Identify which cell holds the provided text, then report its [x, y] central coordinate. 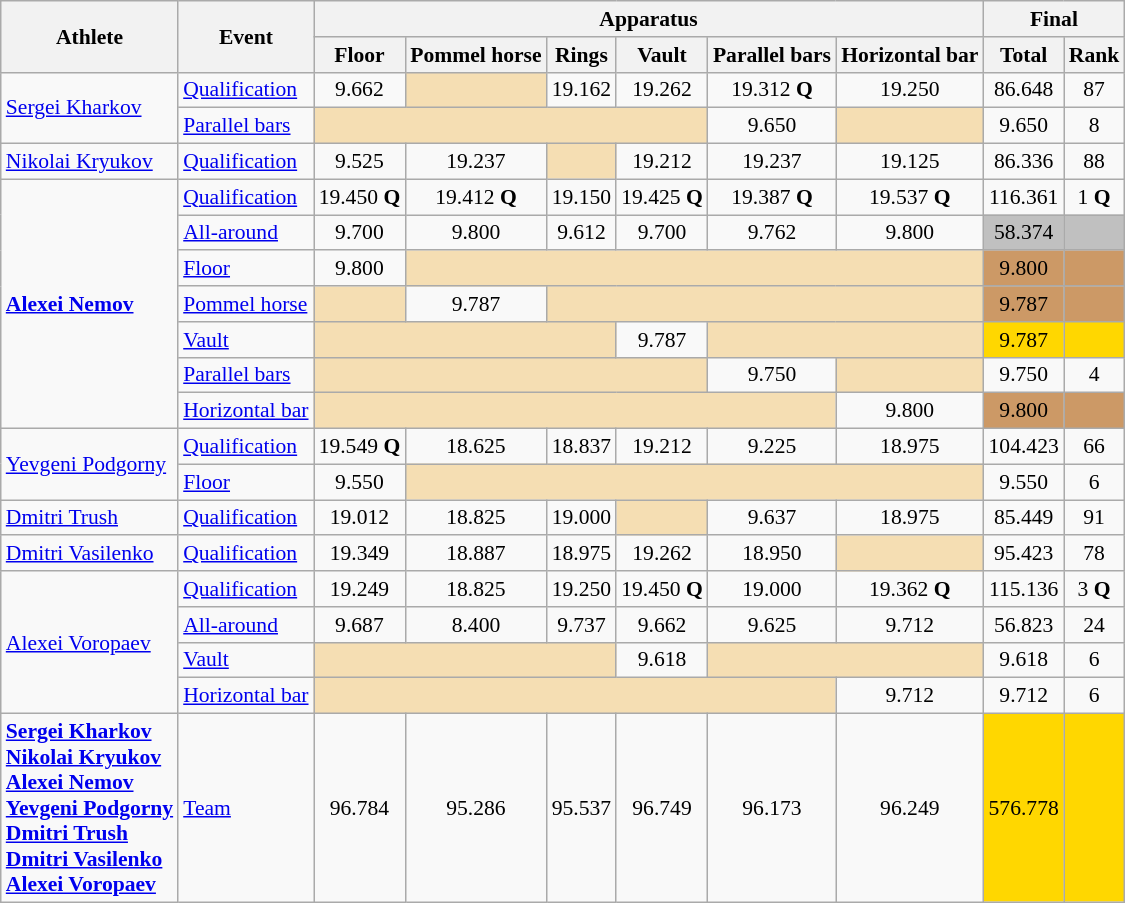
19.312 Q [772, 90]
88 [1094, 162]
9.525 [360, 162]
19.549 Q [360, 447]
576.778 [1024, 808]
115.136 [1024, 589]
18.837 [582, 447]
96.173 [772, 808]
19.012 [360, 518]
86.336 [1024, 162]
95.537 [582, 808]
9.762 [772, 233]
85.449 [1024, 518]
Apparatus [649, 19]
19.412 Q [476, 197]
96.249 [910, 808]
96.784 [360, 808]
Dmitri Vasilenko [90, 554]
91 [1094, 518]
86.648 [1024, 90]
18.950 [772, 554]
Rank [1094, 55]
Alexei Voropaev [90, 642]
19.362 Q [910, 589]
Total [1024, 55]
78 [1094, 554]
95.286 [476, 808]
87 [1094, 90]
Team [246, 808]
Dmitri Trush [90, 518]
96.749 [662, 808]
19.387 Q [772, 197]
19.425 Q [662, 197]
18.625 [476, 447]
Event [246, 36]
19.537 Q [910, 197]
Final [1054, 19]
19.249 [360, 589]
58.374 [1024, 233]
1 Q [1094, 197]
19.349 [360, 554]
4 [1094, 375]
18.887 [476, 554]
9.612 [582, 233]
9.225 [772, 447]
9.625 [772, 625]
Rings [582, 55]
8.400 [476, 625]
19.125 [910, 162]
9.737 [582, 625]
Sergei Kharkov [90, 108]
56.823 [1024, 625]
116.361 [1024, 197]
104.423 [1024, 447]
9.637 [772, 518]
Alexei Nemov [90, 304]
Sergei KharkovNikolai KryukovAlexei NemovYevgeni PodgornyDmitri TrushDmitri VasilenkoAlexei Voropaev [90, 808]
Yevgeni Podgorny [90, 464]
95.423 [1024, 554]
19.162 [582, 90]
19.150 [582, 197]
24 [1094, 625]
9.687 [360, 625]
66 [1094, 447]
Nikolai Kryukov [90, 162]
3 Q [1094, 589]
8 [1094, 126]
Athlete [90, 36]
